From the cell containing the given text, extract its center point as (x, y) coordinate. 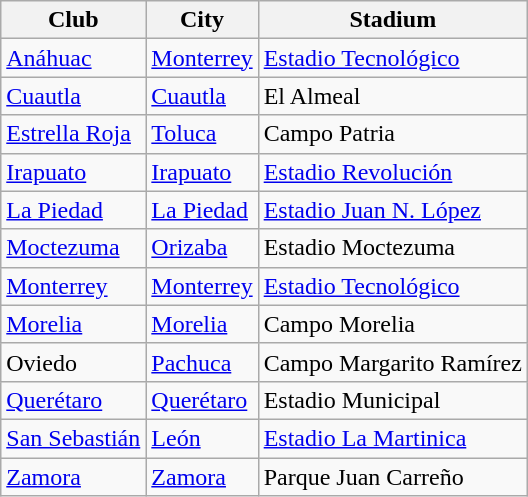
El Almeal (392, 96)
Pachuca (202, 362)
Estadio Moctezuma (392, 248)
Club (74, 20)
Estadio Municipal (392, 400)
Estadio Juan N. López (392, 210)
San Sebastián (74, 438)
Campo Margarito Ramírez (392, 362)
León (202, 438)
Campo Morelia (392, 324)
City (202, 20)
Stadium (392, 20)
Estadio La Martinica (392, 438)
Campo Patria (392, 134)
Parque Juan Carreño (392, 477)
Orizaba (202, 248)
Estrella Roja (74, 134)
Toluca (202, 134)
Anáhuac (74, 58)
Oviedo (74, 362)
Moctezuma (74, 248)
Estadio Revolución (392, 172)
